Return the [X, Y] coordinate for the center point of the cell that contains the specified text.  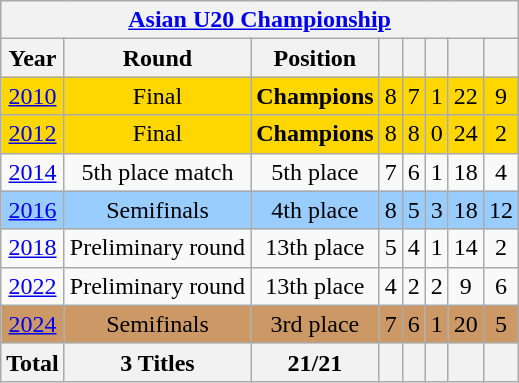
3 Titles [157, 362]
2014 [33, 172]
24 [466, 134]
Round [157, 58]
20 [466, 324]
4th place [315, 210]
3 [436, 210]
2016 [33, 210]
2024 [33, 324]
12 [500, 210]
2012 [33, 134]
Total [33, 362]
22 [466, 96]
0 [436, 134]
Asian U20 Championship [260, 20]
21/21 [315, 362]
Year [33, 58]
3rd place [315, 324]
2010 [33, 96]
2018 [33, 248]
5th place [315, 172]
Position [315, 58]
2022 [33, 286]
5th place match [157, 172]
14 [466, 248]
